Pinpoint the cell where the given text exists, returning its (x, y) midpoint coordinate. 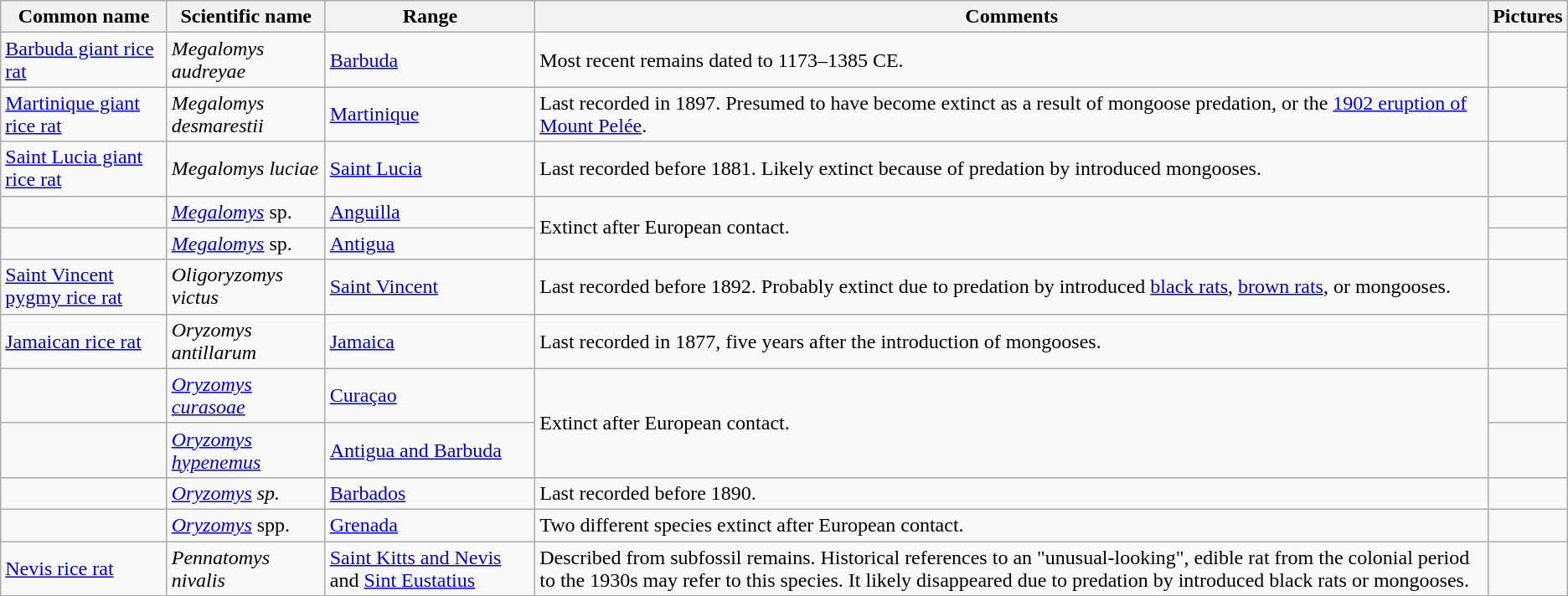
Saint Lucia giant rice rat (84, 169)
Martinique giant rice rat (84, 114)
Jamaican rice rat (84, 342)
Saint Vincent pygmy rice rat (84, 286)
Nevis rice rat (84, 568)
Common name (84, 17)
Barbados (430, 493)
Saint Lucia (430, 169)
Last recorded in 1877, five years after the introduction of mongooses. (1012, 342)
Martinique (430, 114)
Oryzomys spp. (246, 525)
Curaçao (430, 395)
Barbuda (430, 60)
Scientific name (246, 17)
Range (430, 17)
Comments (1012, 17)
Oligoryzomys victus (246, 286)
Megalomys desmarestii (246, 114)
Saint Kitts and Nevis and Sint Eustatius (430, 568)
Last recorded before 1881. Likely extinct because of predation by introduced mongooses. (1012, 169)
Oryzomys hypenemus (246, 450)
Most recent remains dated to 1173–1385 CE. (1012, 60)
Pictures (1528, 17)
Antigua and Barbuda (430, 450)
Megalomys audreyae (246, 60)
Last recorded before 1890. (1012, 493)
Pennatomys nivalis (246, 568)
Oryzomys sp. (246, 493)
Anguilla (430, 212)
Jamaica (430, 342)
Oryzomys antillarum (246, 342)
Last recorded before 1892. Probably extinct due to predation by introduced black rats, brown rats, or mongooses. (1012, 286)
Saint Vincent (430, 286)
Megalomys luciae (246, 169)
Antigua (430, 244)
Oryzomys curasoae (246, 395)
Grenada (430, 525)
Two different species extinct after European contact. (1012, 525)
Last recorded in 1897. Presumed to have become extinct as a result of mongoose predation, or the 1902 eruption of Mount Pelée. (1012, 114)
Barbuda giant rice rat (84, 60)
